Identify which cell holds the provided text, then report its (x, y) central coordinate. 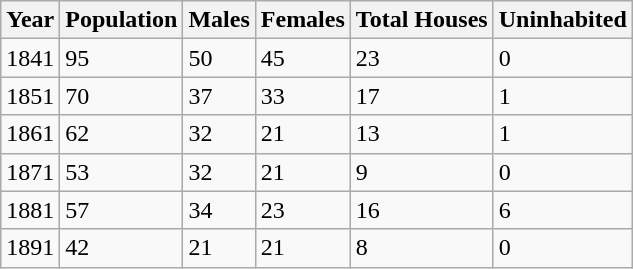
Uninhabited (562, 20)
62 (122, 134)
95 (122, 58)
Females (302, 20)
Population (122, 20)
17 (422, 96)
1861 (30, 134)
50 (219, 58)
1881 (30, 210)
Males (219, 20)
1841 (30, 58)
33 (302, 96)
1871 (30, 172)
6 (562, 210)
13 (422, 134)
37 (219, 96)
1891 (30, 248)
42 (122, 248)
57 (122, 210)
70 (122, 96)
45 (302, 58)
1851 (30, 96)
16 (422, 210)
8 (422, 248)
Total Houses (422, 20)
Year (30, 20)
53 (122, 172)
34 (219, 210)
9 (422, 172)
